Search for the cell housing the specified text and yield its [X, Y] center coordinate. 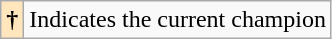
Indicates the current champion [178, 20]
† [12, 20]
